Locate the cell with the specified text and output its [X, Y] center coordinate. 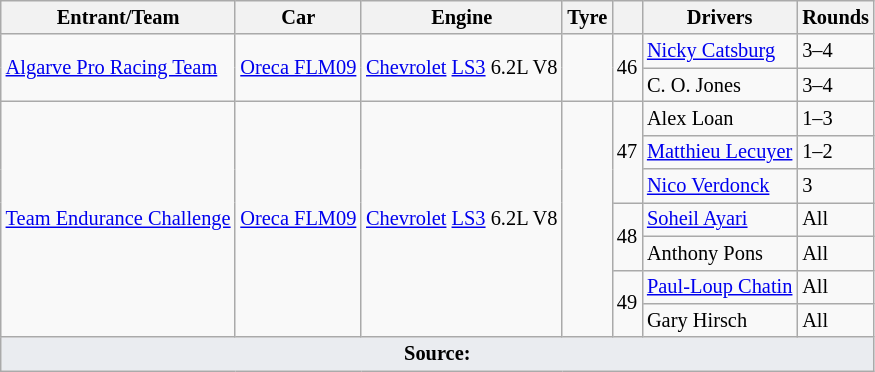
Source: [438, 354]
Car [298, 17]
Alex Loan [720, 118]
49 [627, 304]
Matthieu Lecuyer [720, 152]
Engine [462, 17]
Anthony Pons [720, 253]
46 [627, 68]
Team Endurance Challenge [118, 219]
48 [627, 236]
Entrant/Team [118, 17]
Nicky Catsburg [720, 51]
3 [836, 186]
1–2 [836, 152]
Tyre [587, 17]
Algarve Pro Racing Team [118, 68]
Paul-Loup Chatin [720, 287]
1–3 [836, 118]
Rounds [836, 17]
Soheil Ayari [720, 219]
Drivers [720, 17]
C. O. Jones [720, 85]
Nico Verdonck [720, 186]
Gary Hirsch [720, 320]
47 [627, 152]
